Return the [X, Y] coordinate for the center point of the cell that contains the specified text.  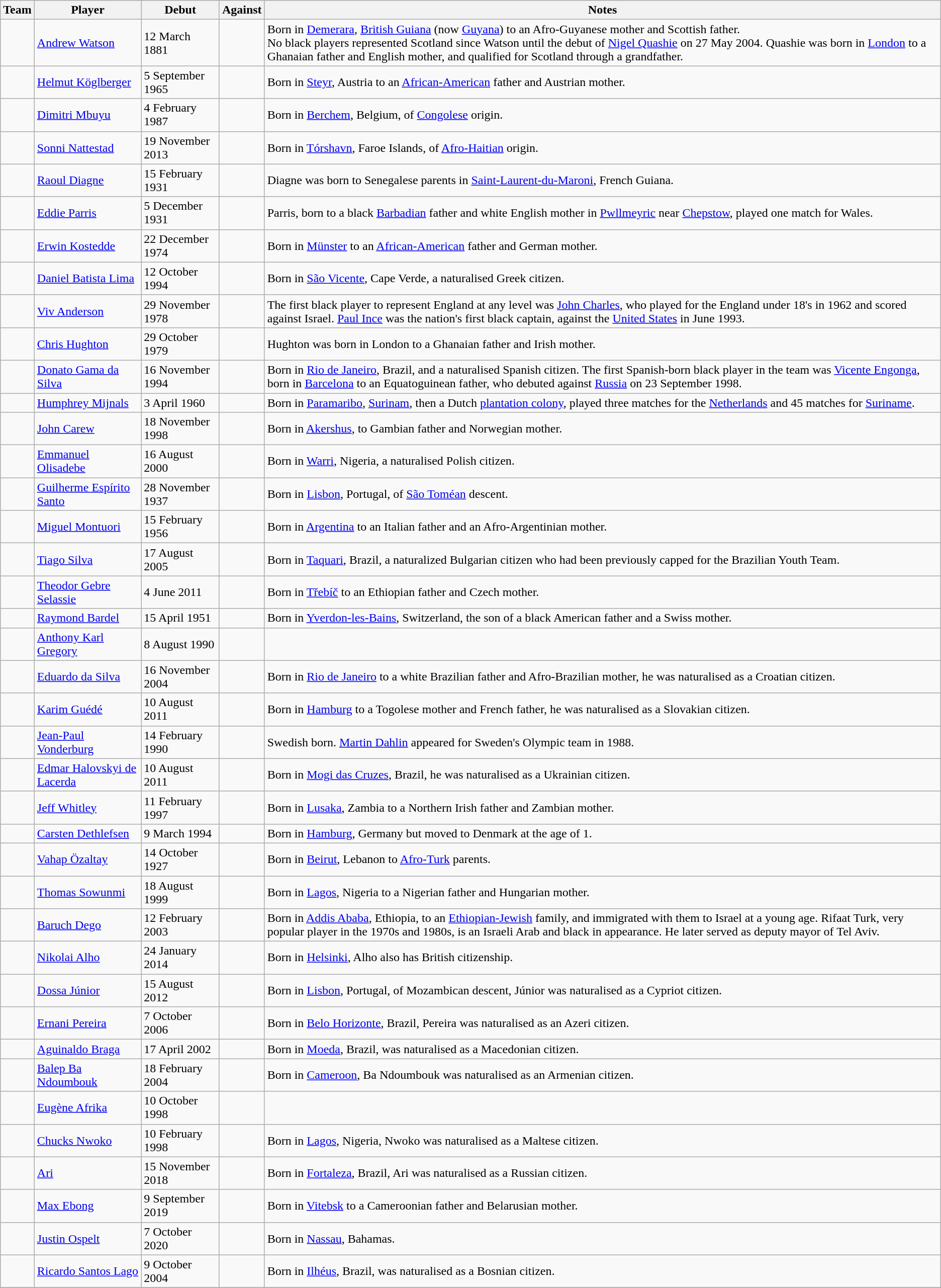
Eduardo da Silva [87, 677]
Sonni Nattestad [87, 148]
Helmut Köglberger [87, 82]
Born in Taquari, Brazil, a naturalized Bulgarian citizen who had been previously capped for the Brazilian Youth Team. [602, 559]
9 October 2004 [180, 1271]
3 April 1960 [180, 403]
Debut [180, 10]
15 February 1931 [180, 180]
5 December 1931 [180, 213]
Born in Cameroon, Ba Ndoumbouk was naturalised as an Armenian citizen. [602, 1075]
Emmanuel Olisadebe [87, 462]
Guilherme Espírito Santo [87, 494]
16 August 2000 [180, 462]
John Carew [87, 428]
Vahap Özaltay [87, 859]
Born in Hamburg to a Togolese mother and French father, he was naturalised as a Slovakian citizen. [602, 709]
4 February 1987 [180, 115]
Born in Třebíč to an Ethiopian father and Czech mother. [602, 592]
Born in Paramaribo, Surinam, then a Dutch plantation colony, played three matches for the Netherlands and 45 matches for Suriname. [602, 403]
Notes [602, 10]
14 February 1990 [180, 742]
Born in Argentina to an Italian father and an Afro-Argentinian mother. [602, 527]
Hughton was born in London to a Ghanaian father and Irish mother. [602, 344]
19 November 2013 [180, 148]
Born in Berchem, Belgium, of Congolese origin. [602, 115]
Parris, born to a black Barbadian father and white English mother in Pwllmeyric near Chepstow, played one match for Wales. [602, 213]
Daniel Batista Lima [87, 279]
29 November 1978 [180, 311]
Born in Münster to an African-American father and German mother. [602, 245]
Born in Lagos, Nigeria to a Nigerian father and Hungarian mother. [602, 892]
17 April 2002 [180, 1049]
Team [18, 10]
Jean-Paul Vonderburg [87, 742]
4 June 2011 [180, 592]
Erwin Kostedde [87, 245]
Theodor Gebre Selassie [87, 592]
16 November 2004 [180, 677]
Ari [87, 1173]
Born in Nassau, Bahamas. [602, 1238]
7 October 2020 [180, 1238]
Jeff Whitley [87, 808]
Born in Belo Horizonte, Brazil, Pereira was naturalised as an Azeri citizen. [602, 1023]
Born in Beirut, Lebanon to Afro-Turk parents. [602, 859]
Ricardo Santos Lago [87, 1271]
Eddie Parris [87, 213]
Chucks Nwoko [87, 1141]
15 April 1951 [180, 618]
Max Ebong [87, 1206]
Viv Anderson [87, 311]
Eugène Afrika [87, 1107]
10 October 1998 [180, 1107]
11 February 1997 [180, 808]
Born in Akershus, to Gambian father and Norwegian mother. [602, 428]
16 November 1994 [180, 376]
Donato Gama da Silva [87, 376]
Miguel Montuori [87, 527]
Swedish born. Martin Dahlin appeared for Sweden's Olympic team in 1988. [602, 742]
Humphrey Mijnals [87, 403]
Anthony Karl Gregory [87, 644]
Born in Moeda, Brazil, was naturalised as a Macedonian citizen. [602, 1049]
Player [87, 10]
22 December 1974 [180, 245]
Born in Lisbon, Portugal, of São Toméan descent. [602, 494]
10 February 1998 [180, 1141]
Dimitri Mbuyu [87, 115]
Born in Mogi das Cruzes, Brazil, he was naturalised as a Ukrainian citizen. [602, 775]
Balep Ba Ndoumbouk [87, 1075]
Carsten Dethlefsen [87, 833]
Aguinaldo Braga [87, 1049]
Born in Yverdon-les-Bains, Switzerland, the son of a black American father and a Swiss mother. [602, 618]
Born in Warri, Nigeria, a naturalised Polish citizen. [602, 462]
Born in Vitebsk to a Cameroonian father and Belarusian mother. [602, 1206]
24 January 2014 [180, 958]
12 February 2003 [180, 925]
Born in Lagos, Nigeria, Nwoko was naturalised as a Maltese citizen. [602, 1141]
8 August 1990 [180, 644]
Born in Tórshavn, Faroe Islands, of Afro-Haitian origin. [602, 148]
15 February 1956 [180, 527]
Born in Ilhéus, Brazil, was naturalised as a Bosnian citizen. [602, 1271]
29 October 1979 [180, 344]
Dossa Júnior [87, 991]
Raoul Diagne [87, 180]
9 September 2019 [180, 1206]
28 November 1937 [180, 494]
Born in Hamburg, Germany but moved to Denmark at the age of 1. [602, 833]
Nikolai Alho [87, 958]
18 August 1999 [180, 892]
Born in Rio de Janeiro to a white Brazilian father and Afro-Brazilian mother, he was naturalised as a Croatian citizen. [602, 677]
Edmar Halovskyi de Lacerda [87, 775]
9 March 1994 [180, 833]
15 November 2018 [180, 1173]
Andrew Watson [87, 43]
7 October 2006 [180, 1023]
18 February 2004 [180, 1075]
14 October 1927 [180, 859]
12 March 1881 [180, 43]
5 September 1965 [180, 82]
Born in Steyr, Austria to an African-American father and Austrian mother. [602, 82]
Against [242, 10]
Chris Hughton [87, 344]
15 August 2012 [180, 991]
Born in São Vicente, Cape Verde, a naturalised Greek citizen. [602, 279]
17 August 2005 [180, 559]
Born in Helsinki, Alho also has British citizenship. [602, 958]
Karim Guédé [87, 709]
Diagne was born to Senegalese parents in Saint-Laurent-du-Maroni, French Guiana. [602, 180]
Born in Fortaleza, Brazil, Ari was naturalised as a Russian citizen. [602, 1173]
Tiago Silva [87, 559]
Justin Ospelt [87, 1238]
Born in Lisbon, Portugal, of Mozambican descent, Júnior was naturalised as a Cypriot citizen. [602, 991]
Ernani Pereira [87, 1023]
Raymond Bardel [87, 618]
12 October 1994 [180, 279]
Baruch Dego [87, 925]
18 November 1998 [180, 428]
Born in Lusaka, Zambia to a Northern Irish father and Zambian mother. [602, 808]
Thomas Sowunmi [87, 892]
